Detect which cell encompasses the target text, then output its (x, y) center coordinate. 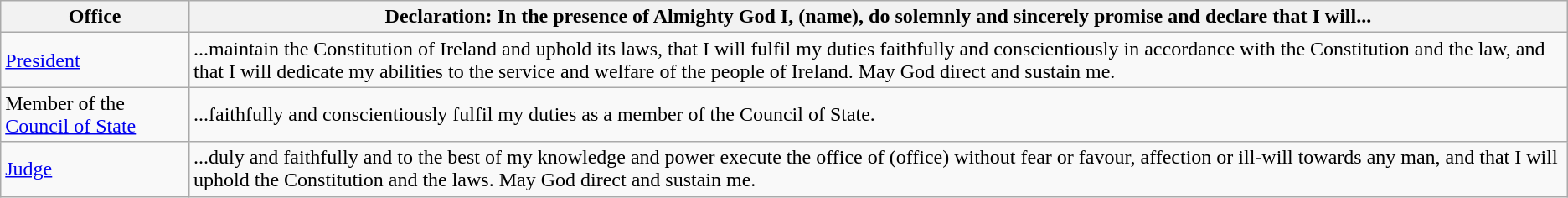
Declaration: In the presence of Almighty God I, (name), do solemnly and sincerely promise and declare that I will... (879, 17)
...faithfully and conscientiously fulfil my duties as a member of the Council of State. (879, 114)
Judge (95, 169)
Office (95, 17)
President (95, 60)
Member of the Council of State (95, 114)
